Return (x, y) of the center of cell containing provided text 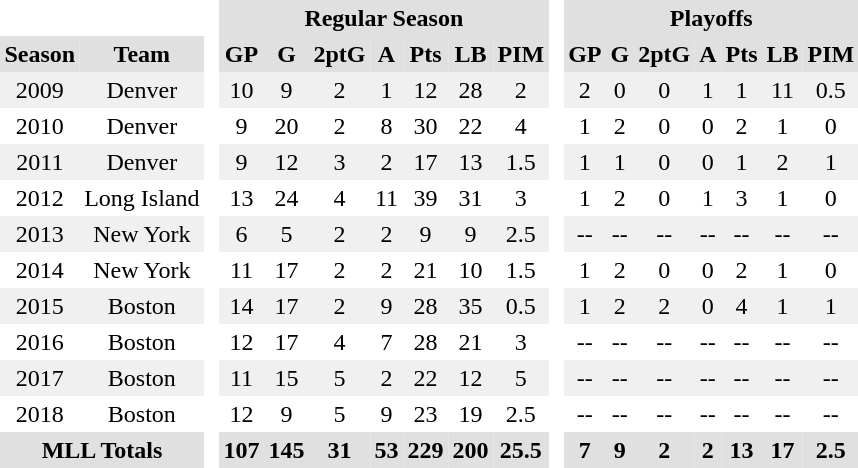
Long Island (142, 198)
2010 (40, 126)
2009 (40, 90)
14 (242, 306)
2015 (40, 306)
2012 (40, 198)
MLL Totals (102, 450)
53 (386, 450)
2018 (40, 414)
24 (286, 198)
2013 (40, 234)
PIM (521, 54)
0.5 (521, 306)
2014 (40, 270)
39 (426, 198)
2011 (40, 162)
25.5 (521, 450)
19 (470, 414)
Team (142, 54)
Regular Season (384, 18)
23 (426, 414)
20 (286, 126)
15 (286, 378)
200 (470, 450)
2016 (40, 342)
107 (242, 450)
2017 (40, 378)
Season (40, 54)
229 (426, 450)
6 (242, 234)
30 (426, 126)
8 (386, 126)
145 (286, 450)
35 (470, 306)
